For the text-containing cell, return its midpoint in [X, Y] coordinate format. 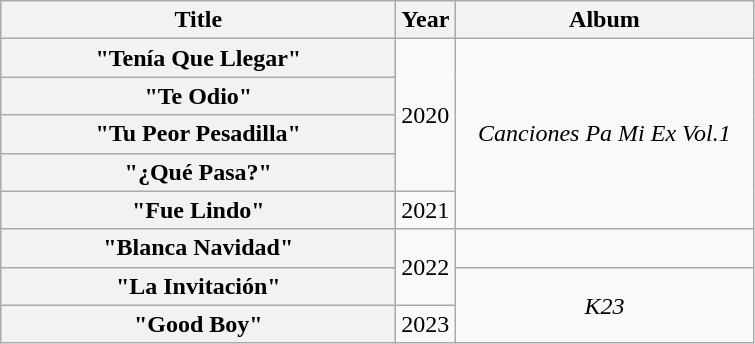
Title [198, 20]
Canciones Pa Mi Ex Vol.1 [604, 134]
Album [604, 20]
"La Invitación" [198, 286]
2020 [426, 115]
"Te Odio" [198, 96]
K23 [604, 305]
"Tenía Que Llegar" [198, 58]
"Tu Peor Pesadilla" [198, 134]
"¿Qué Pasa?" [198, 172]
"Fue Lindo" [198, 210]
"Good Boy" [198, 324]
2022 [426, 267]
2021 [426, 210]
Year [426, 20]
2023 [426, 324]
"Blanca Navidad" [198, 248]
